Pinpoint the cell where the given text exists, returning its [x, y] midpoint coordinate. 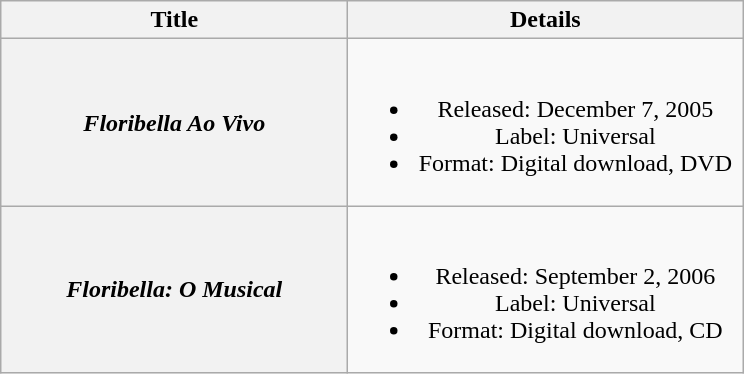
Title [174, 20]
Floribella: O Musical [174, 290]
Released: September 2, 2006Label: UniversalFormat: Digital download, CD [546, 290]
Floribella Ao Vivo [174, 122]
Details [546, 20]
Released: December 7, 2005Label: UniversalFormat: Digital download, DVD [546, 122]
